Provide the (x, y) coordinate of the cell's center where the given text is located.  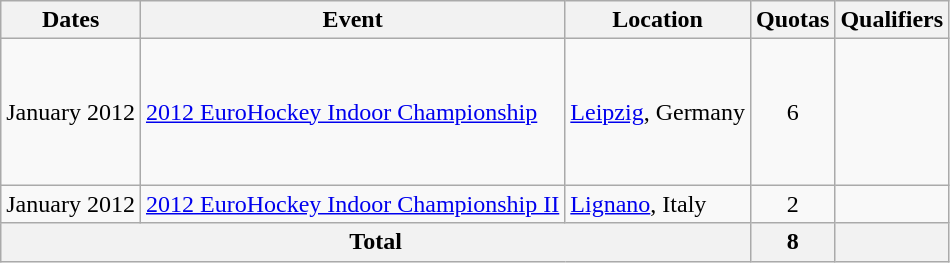
Quotas (792, 20)
Total (376, 242)
Location (658, 20)
Event (352, 20)
2012 EuroHockey Indoor Championship II (352, 204)
2012 EuroHockey Indoor Championship (352, 112)
Dates (71, 20)
Leipzig, Germany (658, 112)
8 (792, 242)
6 (792, 112)
Lignano, Italy (658, 204)
2 (792, 204)
Qualifiers (892, 20)
